Capture the cell that displays the provided text and extract its (X, Y) central coordinate. 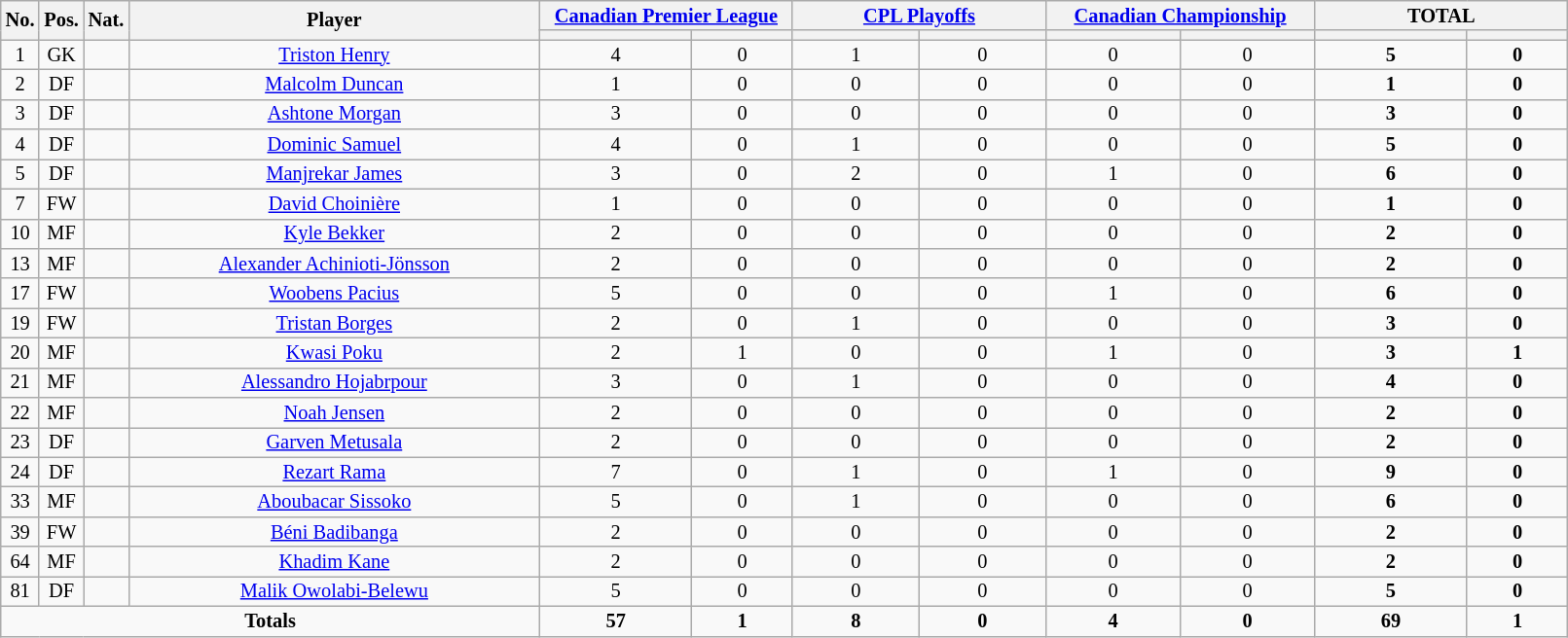
57 (615, 620)
Kyle Bekker (334, 233)
9 (1392, 473)
David Choinière (334, 204)
Noah Jensen (334, 412)
Alexander Achinioti-Jönsson (334, 263)
19 (20, 323)
Canadian Premier League (666, 16)
64 (20, 562)
39 (20, 531)
Rezart Rama (334, 473)
8 (856, 620)
Canadian Championship (1180, 16)
17 (20, 294)
Tristan Borges (334, 323)
23 (20, 442)
Totals (271, 620)
Garven Metusala (334, 442)
Ashtone Morgan (334, 115)
10 (20, 233)
Kwasi Poku (334, 352)
Béni Badibanga (334, 531)
Alessandro Hojabrpour (334, 383)
Aboubacar Sissoko (334, 502)
Triston Henry (334, 54)
13 (20, 263)
20 (20, 352)
Malcolm Duncan (334, 84)
33 (20, 502)
Nat. (106, 19)
Malik Owolabi-Belewu (334, 591)
TOTAL (1441, 16)
69 (1392, 620)
Woobens Pacius (334, 294)
22 (20, 412)
CPL Playoffs (919, 16)
81 (20, 591)
Pos. (60, 19)
Khadim Kane (334, 562)
No. (20, 19)
Dominic Samuel (334, 144)
Player (334, 19)
21 (20, 383)
GK (60, 54)
Manjrekar James (334, 173)
24 (20, 473)
